Find where the given text appears and provide that cell's center as [x, y] coordinate. 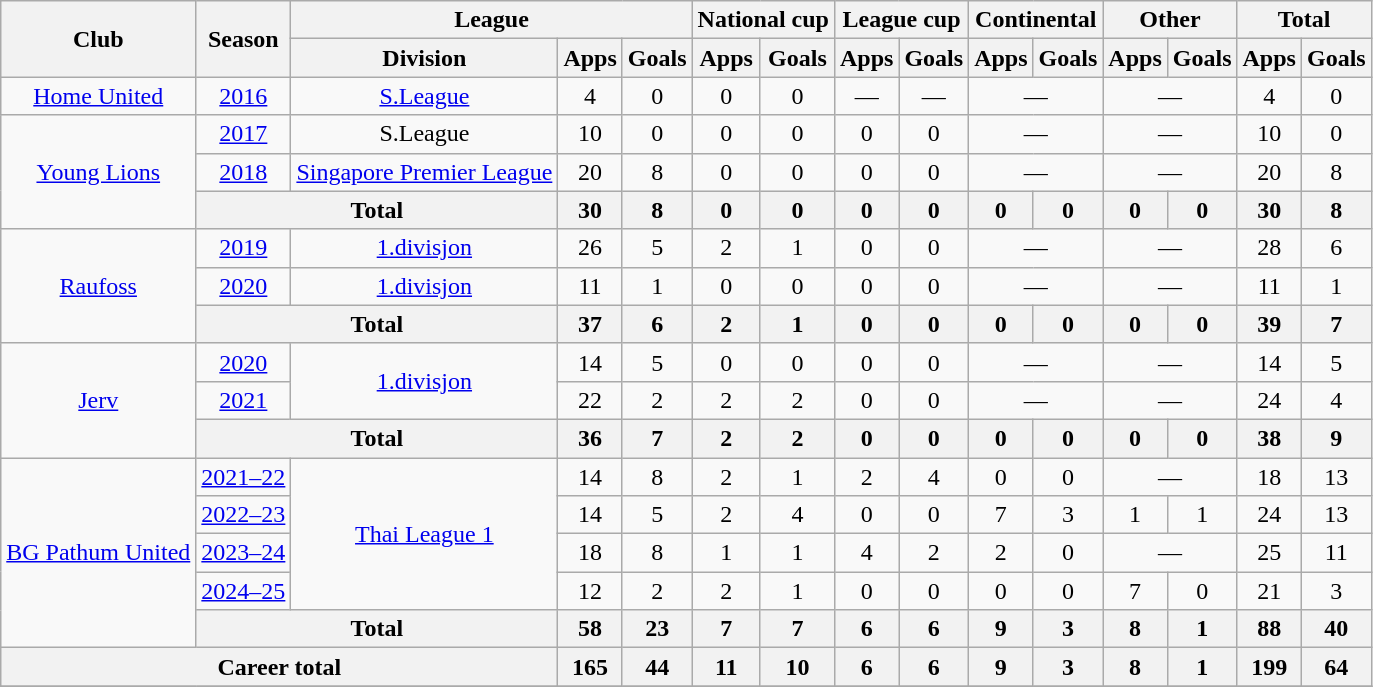
Home United [98, 96]
26 [590, 248]
Career total [280, 667]
Other [1170, 20]
12 [590, 591]
21 [1269, 591]
165 [590, 667]
Season [244, 39]
2018 [244, 172]
Singapore Premier League [424, 172]
40 [1336, 629]
199 [1269, 667]
League [492, 20]
Club [98, 39]
Division [424, 58]
23 [657, 629]
44 [657, 667]
Thai League 1 [424, 534]
64 [1336, 667]
2024–25 [244, 591]
37 [590, 324]
2016 [244, 96]
39 [1269, 324]
2017 [244, 134]
36 [590, 438]
Jerv [98, 400]
League cup [901, 20]
58 [590, 629]
38 [1269, 438]
88 [1269, 629]
2022–23 [244, 515]
2021 [244, 400]
2019 [244, 248]
2023–24 [244, 553]
28 [1269, 248]
22 [590, 400]
BG Pathum United [98, 553]
2021–22 [244, 477]
National cup [763, 20]
Young Lions [98, 172]
25 [1269, 553]
Raufoss [98, 286]
Continental [1036, 20]
